Provide the [X, Y] coordinate of the cell's center where the given text is located.  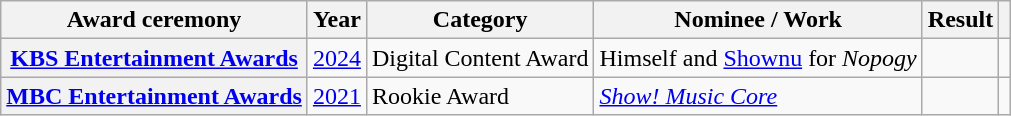
2021 [336, 96]
Digital Content Award [480, 58]
Year [336, 20]
KBS Entertainment Awards [154, 58]
Rookie Award [480, 96]
Result [960, 20]
MBC Entertainment Awards [154, 96]
Category [480, 20]
Show! Music Core [758, 96]
2024 [336, 58]
Award ceremony [154, 20]
Himself and Shownu for Nopogy [758, 58]
Nominee / Work [758, 20]
